Detect which cell encompasses the target text, then output its [x, y] center coordinate. 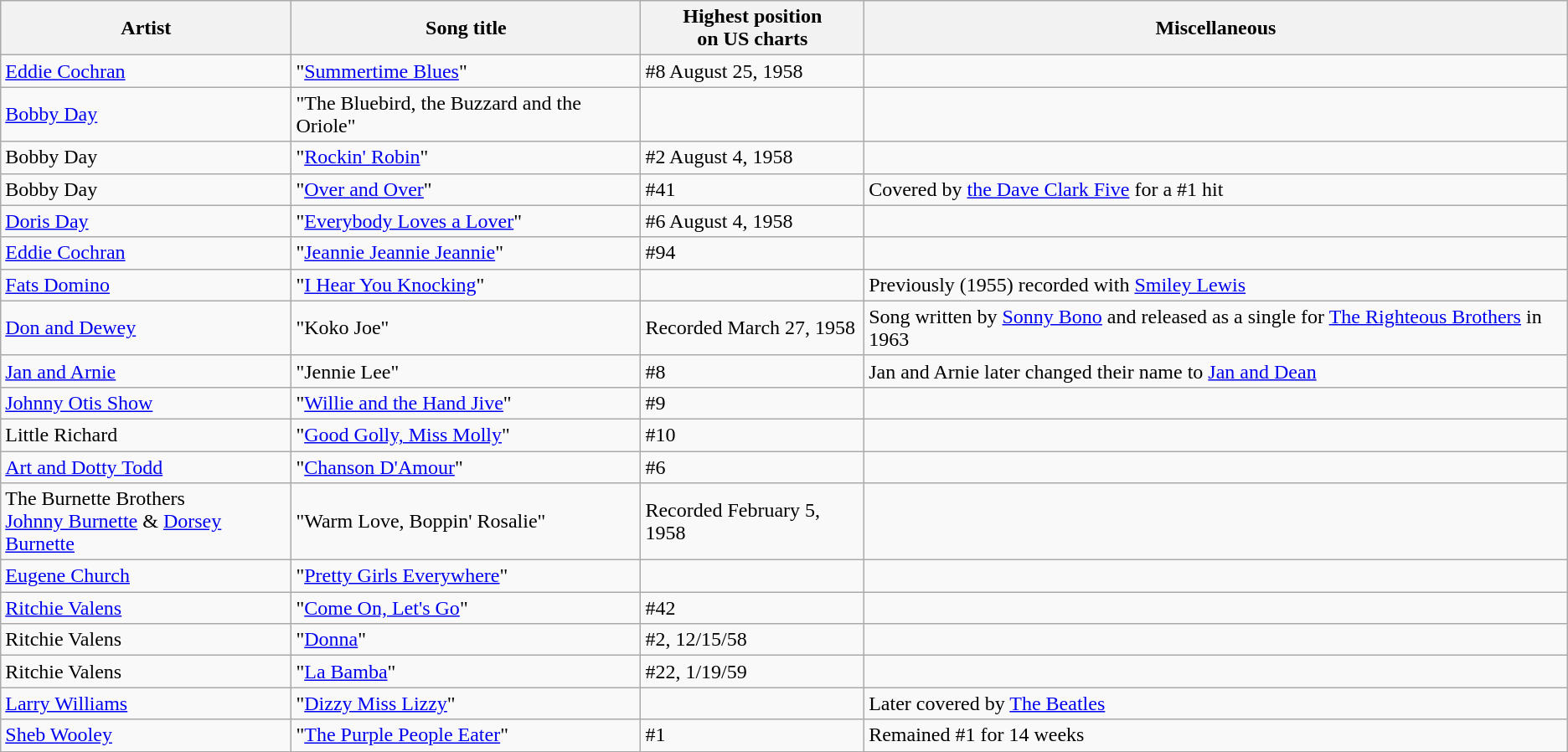
"Everybody Loves a Lover" [466, 221]
#94 [752, 253]
"Good Golly, Miss Molly" [466, 435]
Art and Dotty Todd [146, 466]
The Burnette BrothersJohnny Burnette & Dorsey Burnette [146, 522]
Fats Domino [146, 285]
#10 [752, 435]
Don and Dewey [146, 328]
"Pretty Girls Everywhere" [466, 576]
Song title [466, 28]
#22, 1/19/59 [752, 672]
"The Bluebird, the Buzzard and the Oriole" [466, 114]
#42 [752, 608]
Johnny Otis Show [146, 403]
Sheb Wooley [146, 735]
Highest position on US charts [752, 28]
"Over and Over" [466, 189]
"La Bamba" [466, 672]
Song written by Sonny Bono and released as a single for The Righteous Brothers in 1963 [1216, 328]
#2 August 4, 1958 [752, 157]
"Dizzy Miss Lizzy" [466, 703]
Remained #1 for 14 weeks [1216, 735]
Miscellaneous [1216, 28]
Little Richard [146, 435]
"Come On, Let's Go" [466, 608]
"Koko Joe" [466, 328]
Recorded February 5, 1958 [752, 522]
#8 [752, 371]
"I Hear You Knocking" [466, 285]
"Summertime Blues" [466, 71]
"Chanson D'Amour" [466, 466]
"Donna" [466, 640]
"Jennie Lee" [466, 371]
"Rockin' Robin" [466, 157]
#6 [752, 466]
Previously (1955) recorded with Smiley Lewis [1216, 285]
#2, 12/15/58 [752, 640]
Covered by the Dave Clark Five for a #1 hit [1216, 189]
Jan and Arnie [146, 371]
"Warm Love, Boppin' Rosalie" [466, 522]
#41 [752, 189]
Recorded March 27, 1958 [752, 328]
"Willie and the Hand Jive" [466, 403]
#1 [752, 735]
Larry Williams [146, 703]
#8 August 25, 1958 [752, 71]
Artist [146, 28]
#6 August 4, 1958 [752, 221]
Later covered by The Beatles [1216, 703]
Jan and Arnie later changed their name to Jan and Dean [1216, 371]
"Jeannie Jeannie Jeannie" [466, 253]
#9 [752, 403]
Eugene Church [146, 576]
Doris Day [146, 221]
"The Purple People Eater" [466, 735]
